Find where the given text appears and provide that cell's center as (X, Y) coordinate. 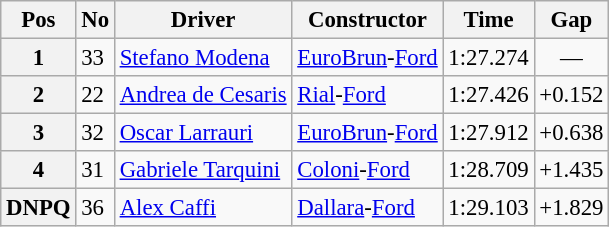
4 (38, 170)
Gabriele Tarquini (203, 170)
33 (95, 58)
1:27.426 (488, 95)
2 (38, 95)
1 (38, 58)
22 (95, 95)
31 (95, 170)
+1.435 (572, 170)
1:27.274 (488, 58)
3 (38, 133)
Pos (38, 20)
Oscar Larrauri (203, 133)
Stefano Modena (203, 58)
Time (488, 20)
1:27.912 (488, 133)
36 (95, 208)
Constructor (368, 20)
32 (95, 133)
Driver (203, 20)
Dallara-Ford (368, 208)
Coloni-Ford (368, 170)
Rial-Ford (368, 95)
— (572, 58)
Andrea de Cesaris (203, 95)
DNPQ (38, 208)
Gap (572, 20)
+1.829 (572, 208)
1:29.103 (488, 208)
+0.152 (572, 95)
+0.638 (572, 133)
No (95, 20)
1:28.709 (488, 170)
Alex Caffi (203, 208)
